From the cell containing the given text, extract its center point as (X, Y) coordinate. 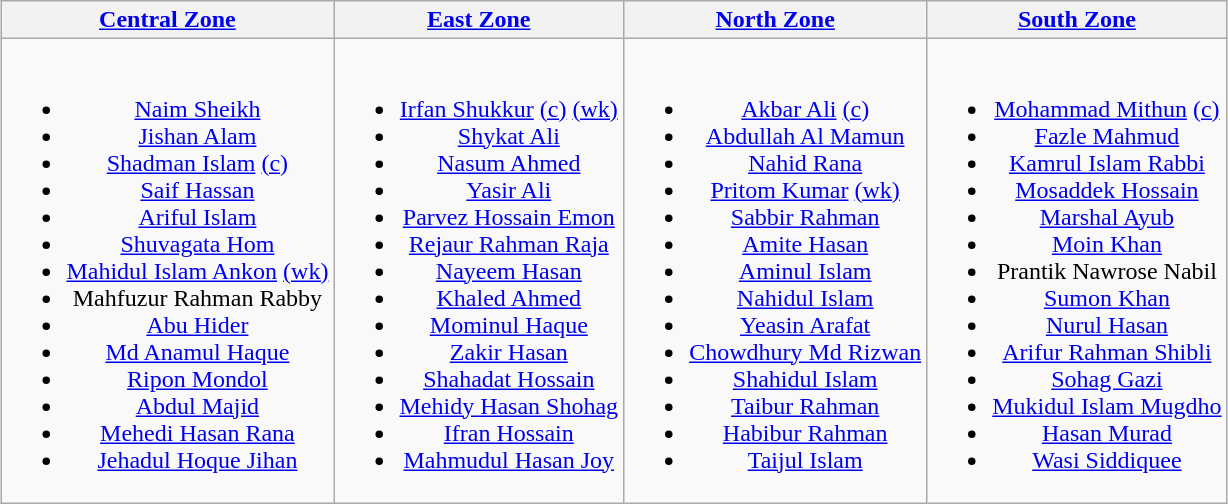
North Zone (776, 20)
Central Zone (168, 20)
East Zone (479, 20)
South Zone (1077, 20)
